Detect which cell encompasses the target text, then output its [X, Y] center coordinate. 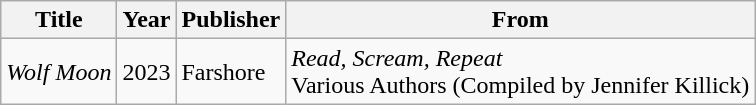
Farshore [231, 72]
From [520, 20]
Read, Scream, RepeatVarious Authors (Compiled by Jennifer Killick) [520, 72]
Publisher [231, 20]
Wolf Moon [59, 72]
2023 [146, 72]
Year [146, 20]
Title [59, 20]
